Provide the [X, Y] coordinate of the cell's center where the given text is located.  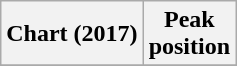
Peakposition [189, 34]
Chart (2017) [72, 34]
